For the text-containing cell, return its midpoint in [X, Y] coordinate format. 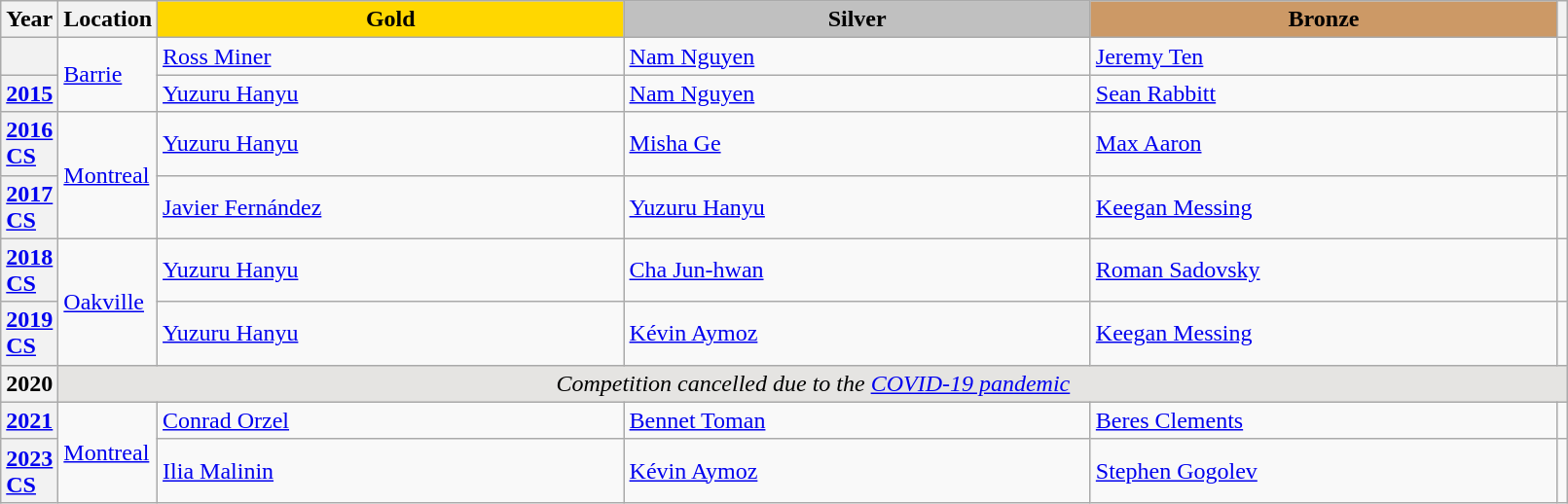
Competition cancelled due to the COVID-19 pandemic [814, 383]
2016 CS [29, 144]
Silver [857, 19]
Roman Sadovsky [1324, 270]
Year [29, 19]
Gold [391, 19]
Ross Miner [391, 56]
Misha Ge [857, 144]
Beres Clements [1324, 420]
Bennet Toman [857, 420]
Jeremy Ten [1324, 56]
2021 [29, 420]
2023 CS [29, 471]
2017 CS [29, 206]
Javier Fernández [391, 206]
Stephen Gogolev [1324, 471]
Oakville [108, 302]
2019 CS [29, 333]
Cha Jun-hwan [857, 270]
2015 [29, 93]
Conrad Orzel [391, 420]
Barrie [108, 75]
Ilia Malinin [391, 471]
Location [108, 19]
Max Aaron [1324, 144]
Sean Rabbitt [1324, 93]
2018 CS [29, 270]
2020 [29, 383]
Bronze [1324, 19]
